Search for the cell housing the specified text and yield its (x, y) center coordinate. 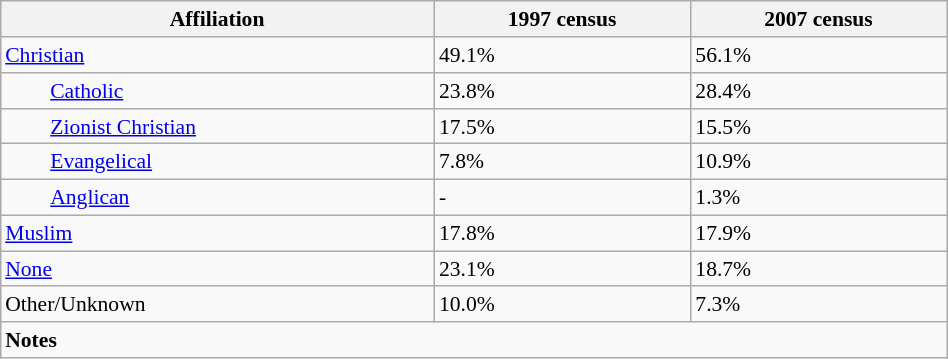
Notes (473, 340)
17.8% (562, 233)
Catholic (217, 91)
Zionist Christian (217, 126)
2007 census (818, 19)
Evangelical (217, 162)
23.1% (562, 269)
10.9% (818, 162)
7.3% (818, 304)
23.8% (562, 91)
17.9% (818, 233)
56.1% (818, 55)
10.0% (562, 304)
Affiliation (217, 19)
- (562, 197)
49.1% (562, 55)
1.3% (818, 197)
28.4% (818, 91)
17.5% (562, 126)
Other/Unknown (217, 304)
Anglican (217, 197)
15.5% (818, 126)
Christian (217, 55)
7.8% (562, 162)
None (217, 269)
Muslim (217, 233)
1997 census (562, 19)
18.7% (818, 269)
